Find where the given text appears and provide that cell's center as (x, y) coordinate. 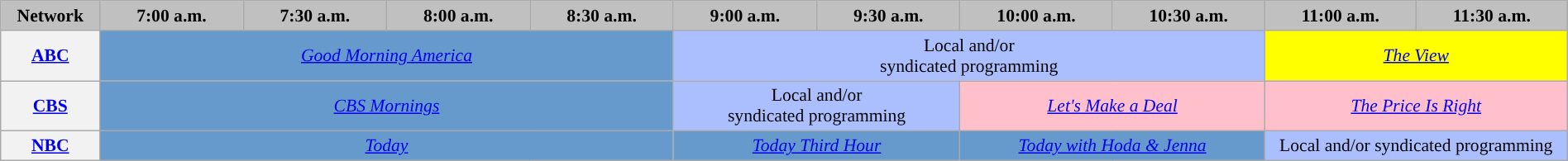
ABC (50, 56)
Local and/or syndicated programming (1416, 146)
11:30 a.m. (1492, 16)
7:30 a.m. (314, 16)
7:00 a.m. (172, 16)
CBS Mornings (387, 106)
The Price Is Right (1416, 106)
10:30 a.m. (1188, 16)
8:30 a.m. (602, 16)
Today (387, 146)
Good Morning America (387, 56)
CBS (50, 106)
The View (1416, 56)
8:00 a.m. (458, 16)
NBC (50, 146)
10:00 a.m. (1036, 16)
Today Third Hour (817, 146)
9:30 a.m. (888, 16)
Let's Make a Deal (1112, 106)
9:00 a.m. (744, 16)
Today with Hoda & Jenna (1112, 146)
Network (50, 16)
11:00 a.m. (1340, 16)
